Capture the cell that displays the provided text and extract its [X, Y] central coordinate. 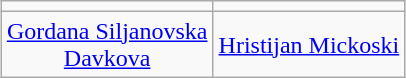
Hristijan Mickoski [309, 44]
Gordana SiljanovskaDavkova [107, 44]
